Search for the cell housing the specified text and yield its (X, Y) center coordinate. 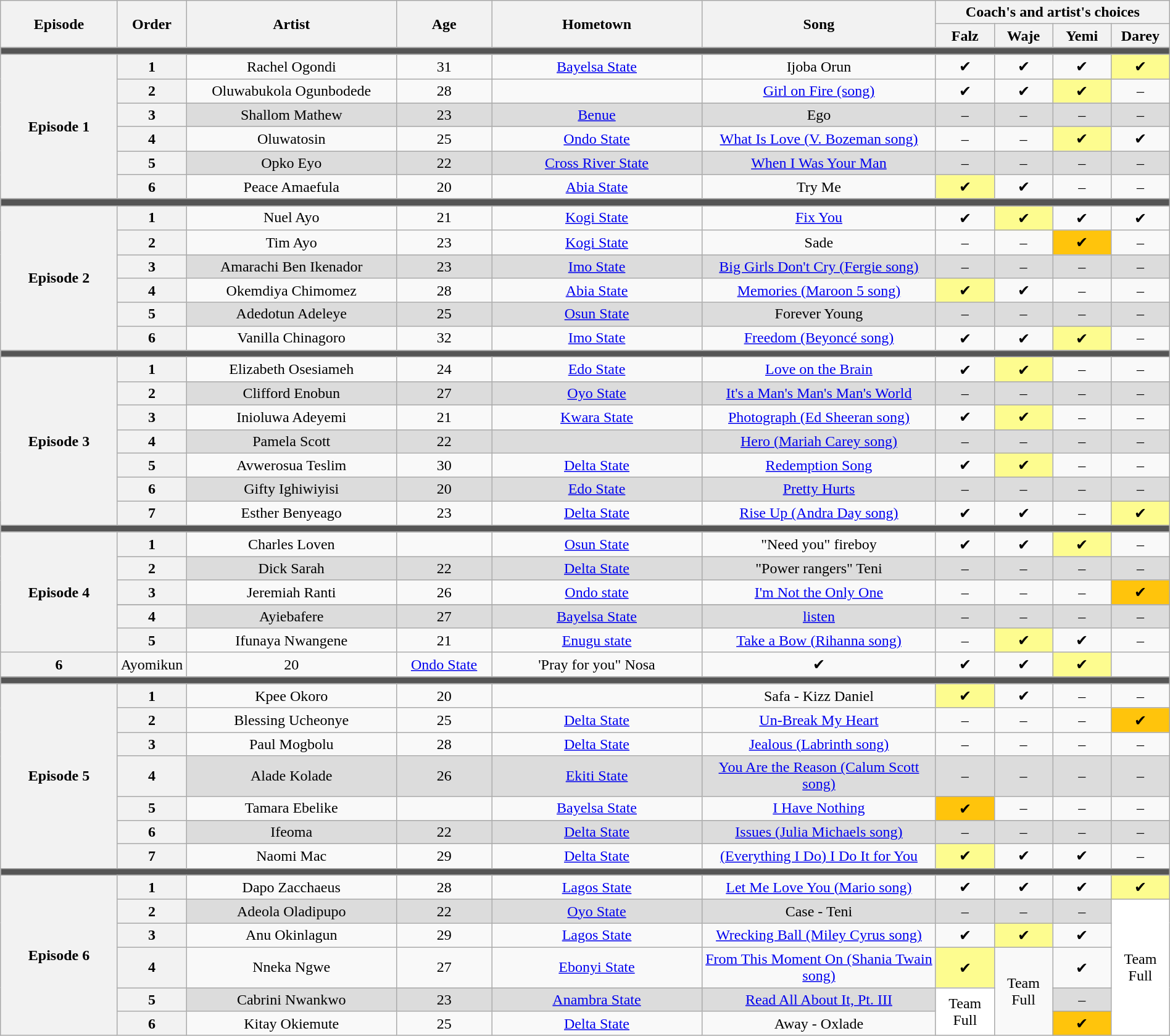
Esther Benyeago (291, 513)
I Have Nothing (819, 808)
Ijoba Orun (819, 67)
Alade Kolade (291, 776)
Clifford Enobun (291, 393)
Love on the Brain (819, 370)
Sade (819, 242)
Episode (59, 24)
Artist (291, 24)
Tim Ayo (291, 242)
Ekiti State (597, 776)
You Are the Reason (Calum Scott song) (819, 776)
Episode 4 (59, 592)
Blessing Ucheonye (291, 720)
Ego (819, 115)
When I Was Your Man (819, 163)
Rachel Ogondi (291, 67)
Jealous (Labrinth song) (819, 744)
Shallom Mathew (291, 115)
(Everything I Do) I Do It for You (819, 856)
Hero (Mariah Carey song) (819, 441)
Away - Oxlade (819, 1024)
Ayomikun (152, 665)
Episode 6 (59, 955)
Naomi Mac (291, 856)
It's a Man's Man's Man's World (819, 393)
Yemi (1082, 36)
Wrecking Ball (Miley Cyrus song) (819, 935)
Amarachi Ben Ikenador (291, 266)
24 (444, 370)
Elizabeth Osesiameh (291, 370)
Freedom (Beyoncé song) (819, 338)
What Is Love (V. Bozeman song) (819, 139)
Anambra State (597, 999)
Jeremiah Ranti (291, 592)
Gifty Ighiwiyisi (291, 489)
Girl on Fire (song) (819, 91)
Ebonyi State (597, 968)
Anu Okinlagun (291, 935)
Adedotun Adeleye (291, 314)
Try Me (819, 187)
Oluwatosin (291, 139)
"Need you" fireboy (819, 544)
Song (819, 24)
Nneka Ngwe (291, 968)
Adeola Oladipupo (291, 911)
Photograph (Ed Sheeran song) (819, 417)
Kitay Okiemute (291, 1024)
Pretty Hurts (819, 489)
Charles Loven (291, 544)
Inioluwa Adeyemi (291, 417)
listen (819, 616)
"Power rangers" Teni (819, 568)
Ifunaya Nwangene (291, 640)
Case - Teni (819, 911)
Peace Amaefula (291, 187)
Darey (1140, 36)
Episode 5 (59, 776)
Oluwabukola Ogunbodede (291, 91)
30 (444, 465)
Episode 3 (59, 441)
Take a Bow (Rihanna song) (819, 640)
Let Me Love You (Mario song) (819, 887)
Un-Break My Heart (819, 720)
Opko Eyo (291, 163)
Dapo Zacchaeus (291, 887)
Read All About It, Pt. III (819, 999)
Cabrini Nwankwo (291, 999)
Kpee Okoro (291, 696)
Memories (Maroon 5 song) (819, 291)
Avwerosua Teslim (291, 465)
Ondo state (597, 592)
Order (152, 24)
Pamela Scott (291, 441)
Fix You (819, 218)
Falz (965, 36)
Ifeoma (291, 832)
Enugu state (597, 640)
I'm Not the Only One (819, 592)
From This Moment On (Shania Twain song) (819, 968)
Age (444, 24)
Vanilla Chinagoro (291, 338)
Rise Up (Andra Day song) (819, 513)
Safa - Kizz Daniel (819, 696)
Issues (Julia Michaels song) (819, 832)
Benue (597, 115)
Okemdiya Chimomez (291, 291)
Episode 1 (59, 126)
Redemption Song (819, 465)
Dick Sarah (291, 568)
Waje (1023, 36)
Episode 2 (59, 278)
Cross River State (597, 163)
Ayiebafere (291, 616)
Paul Mogbolu (291, 744)
32 (444, 338)
31 (444, 67)
Tamara Ebelike (291, 808)
Nuel Ayo (291, 218)
Hometown (597, 24)
Coach's and artist's choices (1053, 12)
Kwara State (597, 417)
'Pray for you" Nosa (597, 665)
Forever Young (819, 314)
Big Girls Don't Cry (Fergie song) (819, 266)
